Pinpoint the cell where the given text exists, returning its [x, y] midpoint coordinate. 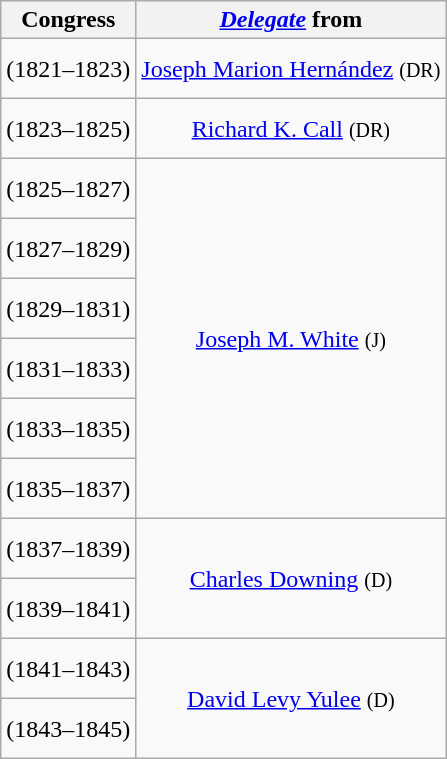
(1835–1837) [68, 489]
Congress [68, 20]
(1833–1835) [68, 429]
(1837–1839) [68, 549]
(1827–1829) [68, 249]
(1839–1841) [68, 609]
Joseph Marion Hernández (DR) [291, 69]
Richard K. Call (DR) [291, 129]
(1843–1845) [68, 729]
(1823–1825) [68, 129]
(1825–1827) [68, 189]
(1829–1831) [68, 309]
David Levy Yulee (D) [291, 699]
(1821–1823) [68, 69]
Joseph M. White (J) [291, 339]
Delegate from [291, 20]
(1831–1833) [68, 369]
Charles Downing (D) [291, 579]
(1841–1843) [68, 669]
